Output the [X, Y] coordinate of the center of the cell containing the given text.  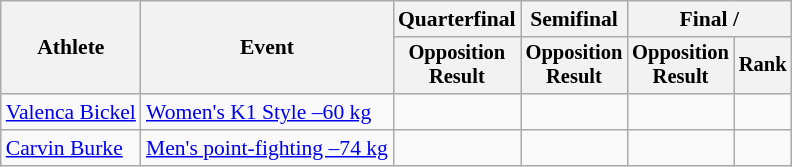
Carvin Burke [71, 148]
Semifinal [574, 19]
Men's point-fighting –74 kg [267, 148]
Rank [763, 66]
Final / [709, 19]
Event [267, 48]
Quarterfinal [457, 19]
Athlete [71, 48]
Valenca Bickel [71, 112]
Women's K1 Style –60 kg [267, 112]
